Return the (x, y) coordinate for the center point of the cell that contains the specified text.  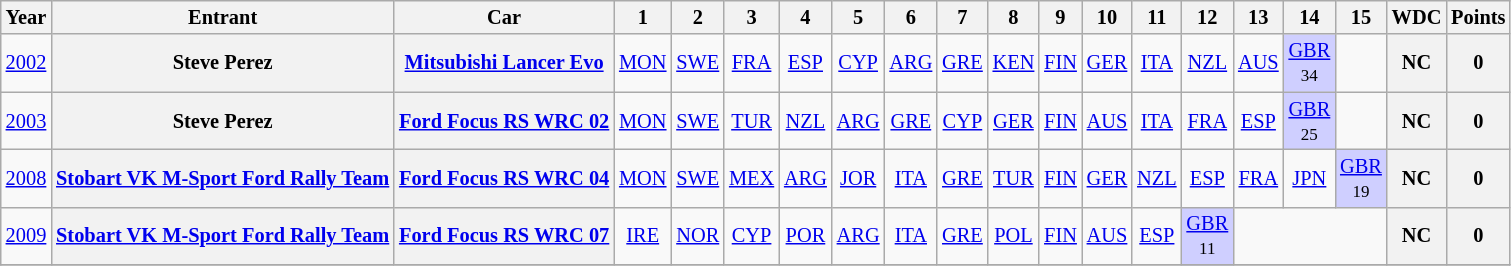
KEN (1014, 63)
2002 (26, 63)
12 (1208, 17)
JOR (858, 178)
JPN (1310, 178)
15 (1361, 17)
4 (806, 17)
2008 (26, 178)
GBR25 (1310, 121)
7 (962, 17)
14 (1310, 17)
Car (504, 17)
Mitsubishi Lancer Evo (504, 63)
2003 (26, 121)
2009 (26, 236)
GBR19 (1361, 178)
Points (1478, 17)
Ford Focus RS WRC 02 (504, 121)
POL (1014, 236)
Entrant (222, 17)
Year (26, 17)
5 (858, 17)
10 (1107, 17)
13 (1258, 17)
6 (910, 17)
1 (642, 17)
GBR34 (1310, 63)
11 (1156, 17)
Ford Focus RS WRC 07 (504, 236)
3 (752, 17)
POR (806, 236)
9 (1060, 17)
GBR11 (1208, 236)
8 (1014, 17)
MEX (752, 178)
2 (698, 17)
WDC (1417, 17)
Ford Focus RS WRC 04 (504, 178)
IRE (642, 236)
NOR (698, 236)
